Scan for the cell matching the given text and deliver its [x, y] coordinate at center. 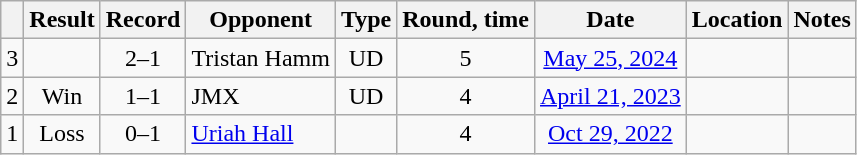
5 [466, 58]
Record [143, 20]
Tristan Hamm [261, 58]
2–1 [143, 58]
Uriah Hall [261, 134]
Type [366, 20]
Result [62, 20]
1–1 [143, 96]
May 25, 2024 [610, 58]
Notes [822, 20]
Round, time [466, 20]
3 [12, 58]
1 [12, 134]
Win [62, 96]
0–1 [143, 134]
Date [610, 20]
Opponent [261, 20]
April 21, 2023 [610, 96]
JMX [261, 96]
Oct 29, 2022 [610, 134]
2 [12, 96]
Loss [62, 134]
Location [737, 20]
